Output the [x, y] coordinate of the center of the cell containing the given text.  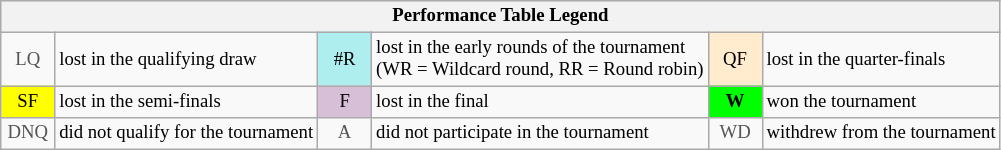
lost in the qualifying draw [186, 60]
lost in the final [540, 102]
won the tournament [881, 102]
lost in the semi-finals [186, 102]
withdrew from the tournament [881, 134]
#R [345, 60]
SF [28, 102]
lost in the quarter-finals [881, 60]
lost in the early rounds of the tournament(WR = Wildcard round, RR = Round robin) [540, 60]
WD [735, 134]
DNQ [28, 134]
LQ [28, 60]
QF [735, 60]
W [735, 102]
A [345, 134]
did not qualify for the tournament [186, 134]
did not participate in the tournament [540, 134]
F [345, 102]
Performance Table Legend [500, 16]
